Return the [x, y] coordinate for the center point of the cell that contains the specified text.  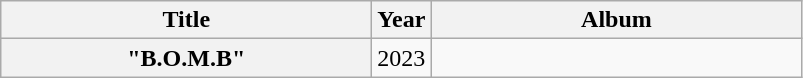
Year [402, 20]
2023 [402, 58]
Album [616, 20]
"B.O.M.B" [186, 58]
Title [186, 20]
